Return (X, Y) of the center of cell containing provided text 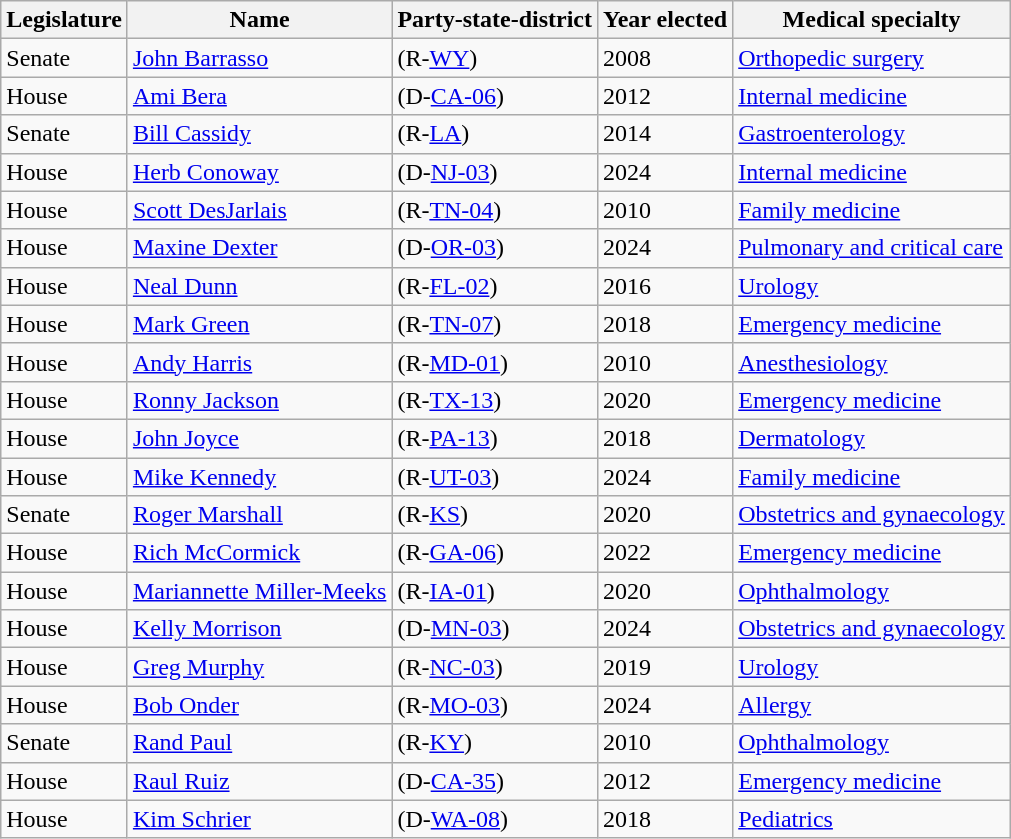
(R-LA) (495, 134)
Roger Marshall (259, 515)
(R-KY) (495, 743)
Pediatrics (872, 819)
Rich McCormick (259, 553)
Bob Onder (259, 705)
(D-CA-06) (495, 96)
(R-UT-03) (495, 477)
Ami Bera (259, 96)
Rand Paul (259, 743)
Pulmonary and critical care (872, 248)
2008 (664, 58)
Andy Harris (259, 362)
Kelly Morrison (259, 629)
Bill Cassidy (259, 134)
Name (259, 20)
(R-IA-01) (495, 591)
(D-NJ-03) (495, 172)
Maxine Dexter (259, 248)
Allergy (872, 705)
Neal Dunn (259, 286)
Anesthesiology (872, 362)
Dermatology (872, 438)
Gastroenterology (872, 134)
2022 (664, 553)
(R-GA-06) (495, 553)
(R-MD-01) (495, 362)
(D-MN-03) (495, 629)
(D-OR-03) (495, 248)
(R-MO-03) (495, 705)
2019 (664, 667)
Year elected (664, 20)
(D-CA-35) (495, 781)
(R-PA-13) (495, 438)
Party-state-district (495, 20)
(R-FL-02) (495, 286)
Orthopedic surgery (872, 58)
John Joyce (259, 438)
(D-WA-08) (495, 819)
(R-NC-03) (495, 667)
Ronny Jackson (259, 400)
(R-TN-04) (495, 210)
Mark Green (259, 324)
2016 (664, 286)
Raul Ruiz (259, 781)
Herb Conoway (259, 172)
(R-TN-07) (495, 324)
Mariannette Miller-Meeks (259, 591)
(R-WY) (495, 58)
2014 (664, 134)
Legislature (64, 20)
Medical specialty (872, 20)
Mike Kennedy (259, 477)
Greg Murphy (259, 667)
Kim Schrier (259, 819)
John Barrasso (259, 58)
Scott DesJarlais (259, 210)
(R-TX-13) (495, 400)
(R-KS) (495, 515)
